Scan for the cell matching the given text and deliver its [X, Y] coordinate at center. 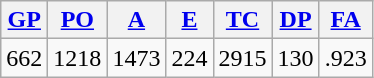
1218 [78, 58]
662 [24, 58]
A [136, 20]
224 [190, 58]
130 [296, 58]
.923 [346, 58]
1473 [136, 58]
E [190, 20]
GP [24, 20]
DP [296, 20]
TC [242, 20]
FA [346, 20]
2915 [242, 58]
PO [78, 20]
